Determine the [X, Y] coordinate at the center of the cell enclosing the given text.  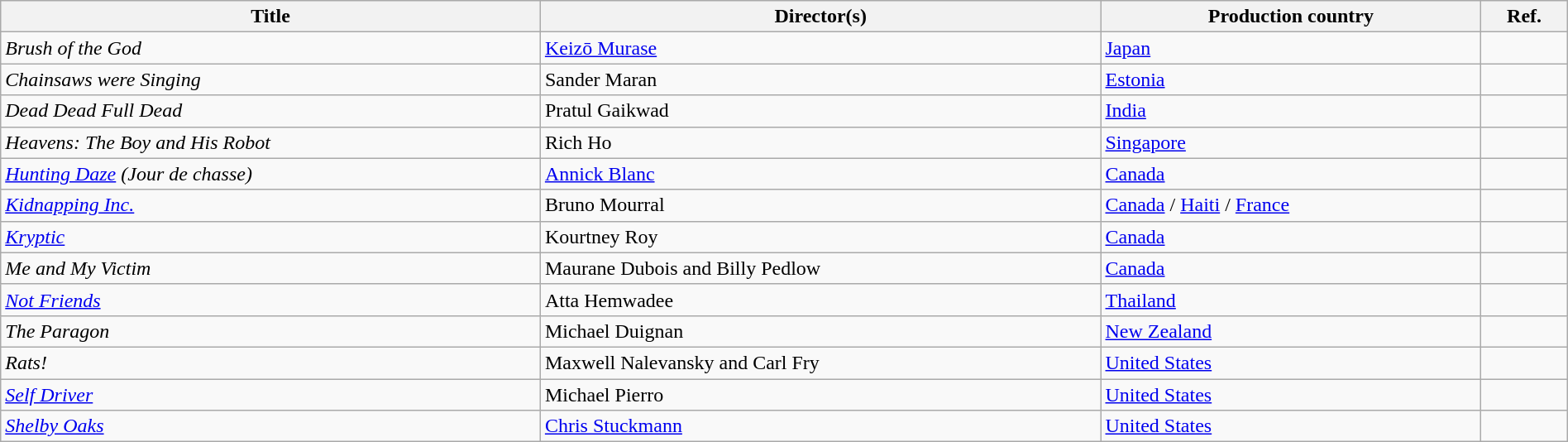
Pratul Gaikwad [820, 111]
Kryptic [271, 237]
Ref. [1524, 17]
Title [271, 17]
Chris Stuckmann [820, 426]
Me and My Victim [271, 268]
Singapore [1291, 142]
Director(s) [820, 17]
Production country [1291, 17]
Dead Dead Full Dead [271, 111]
Hunting Daze (Jour de chasse) [271, 174]
Annick Blanc [820, 174]
Rats! [271, 363]
Self Driver [271, 395]
Canada / Haiti / France [1291, 205]
Not Friends [271, 300]
Maxwell Nalevansky and Carl Fry [820, 363]
India [1291, 111]
Estonia [1291, 79]
Michael Duignan [820, 331]
Brush of the God [271, 48]
Rich Ho [820, 142]
Shelby Oaks [271, 426]
The Paragon [271, 331]
Bruno Mourral [820, 205]
Maurane Dubois and Billy Pedlow [820, 268]
Chainsaws were Singing [271, 79]
Kidnapping Inc. [271, 205]
Michael Pierro [820, 395]
Heavens: The Boy and His Robot [271, 142]
Japan [1291, 48]
Kourtney Roy [820, 237]
Thailand [1291, 300]
Atta Hemwadee [820, 300]
Keizō Murase [820, 48]
Sander Maran [820, 79]
New Zealand [1291, 331]
